Extract the (x, y) coordinate from the center of the cell holding the provided text.  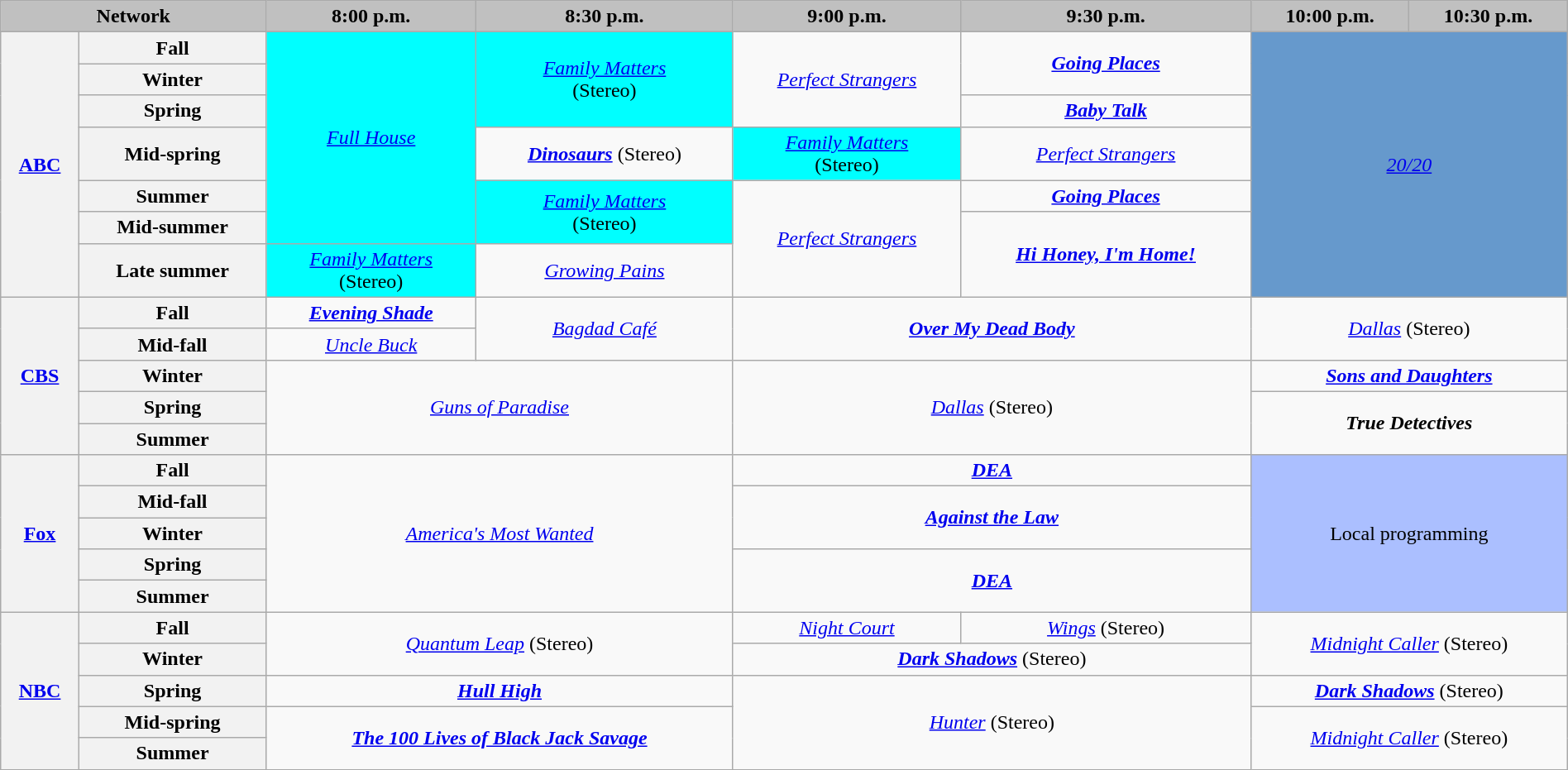
Late summer (172, 270)
Against the Law (992, 518)
Network (134, 17)
9:30 p.m. (1107, 17)
Wings (Stereo) (1107, 628)
9:00 p.m. (847, 17)
Over My Dead Body (992, 328)
True Detectives (1409, 423)
Mid-summer (172, 227)
Hunter (Stereo) (992, 722)
Local programming (1409, 533)
NBC (40, 691)
Uncle Buck (371, 344)
The 100 Lives of Black Jack Savage (500, 738)
Night Court (847, 628)
Dinosaurs (Stereo) (605, 154)
Hi Honey, I'm Home! (1107, 255)
ABC (40, 165)
Quantum Leap (Stereo) (500, 643)
Fox (40, 533)
10:00 p.m. (1330, 17)
Bagdad Café (605, 328)
20/20 (1409, 165)
America's Most Wanted (500, 533)
8:30 p.m. (605, 17)
8:00 p.m. (371, 17)
Evening Shade (371, 313)
Hull High (500, 691)
Guns of Paradise (500, 407)
10:30 p.m. (1489, 17)
Full House (371, 137)
CBS (40, 375)
Baby Talk (1107, 111)
Sons and Daughters (1409, 375)
Growing Pains (605, 270)
